Scan for the cell matching the given text and deliver its (x, y) coordinate at center. 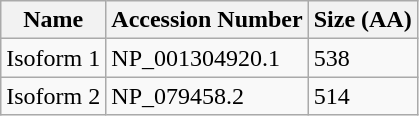
Name (54, 20)
NP_079458.2 (207, 96)
538 (362, 58)
514 (362, 96)
Accession Number (207, 20)
Size (AA) (362, 20)
Isoform 1 (54, 58)
NP_001304920.1 (207, 58)
Isoform 2 (54, 96)
